Determine the (X, Y) coordinate at the center of the cell enclosing the given text.  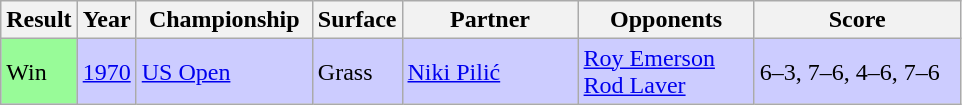
Championship (224, 20)
Year (106, 20)
Grass (357, 72)
1970 (106, 72)
Surface (357, 20)
Partner (490, 20)
Result (39, 20)
Roy Emerson Rod Laver (666, 72)
Niki Pilić (490, 72)
US Open (224, 72)
Score (857, 20)
Opponents (666, 20)
6–3, 7–6, 4–6, 7–6 (857, 72)
Win (39, 72)
